Pinpoint the cell where the given text exists, returning its [x, y] midpoint coordinate. 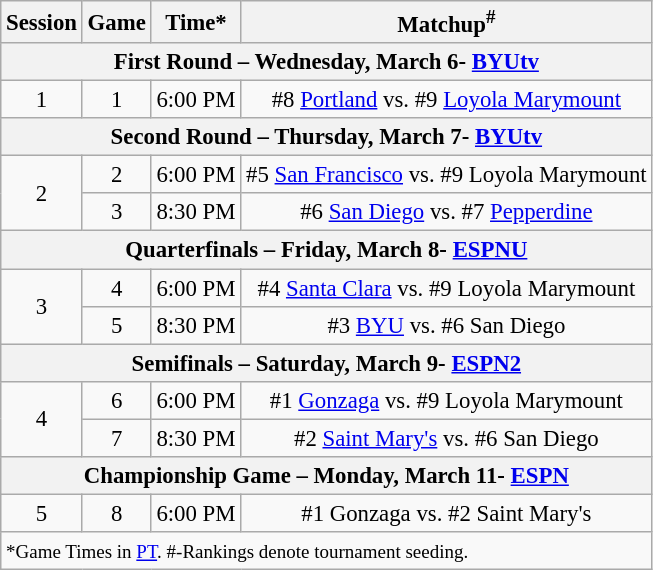
7 [116, 438]
#1 Gonzaga vs. #9 Loyola Marymount [446, 400]
Session [42, 22]
Second Round – Thursday, March 7- BYUtv [326, 137]
#1 Gonzaga vs. #2 Saint Mary's [446, 513]
*Game Times in PT. #-Rankings denote tournament seeding. [326, 551]
#2 Saint Mary's vs. #6 San Diego [446, 438]
Semifinals – Saturday, March 9- ESPN2 [326, 363]
#8 Portland vs. #9 Loyola Marymount [446, 100]
#6 San Diego vs. #7 Pepperdine [446, 213]
Quarterfinals – Friday, March 8- ESPNU [326, 250]
8 [116, 513]
Game [116, 22]
Time* [196, 22]
6 [116, 400]
#3 BYU vs. #6 San Diego [446, 325]
#5 San Francisco vs. #9 Loyola Marymount [446, 175]
#4 Santa Clara vs. #9 Loyola Marymount [446, 288]
Championship Game – Monday, March 11- ESPN [326, 476]
First Round – Wednesday, March 6- BYUtv [326, 62]
Matchup# [446, 22]
